Find where the given text appears and provide that cell's center as [X, Y] coordinate. 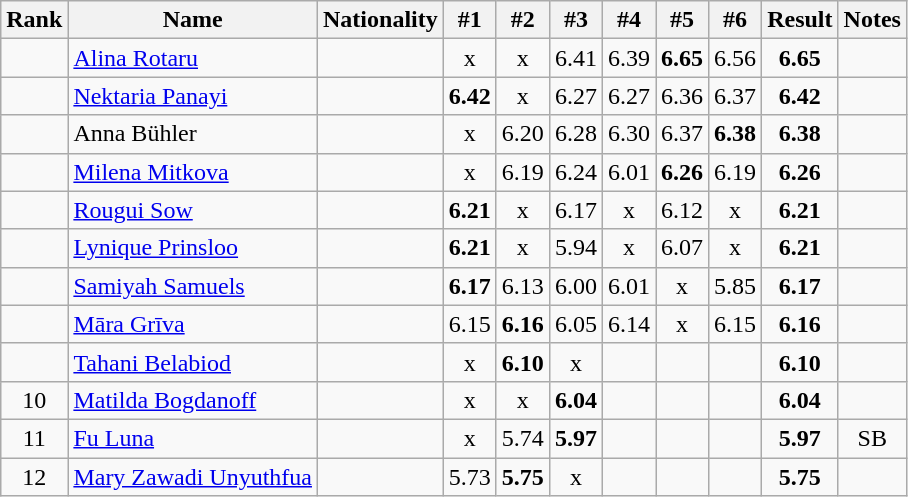
Nektaria Panayi [193, 96]
Samiyah Samuels [193, 286]
6.13 [522, 286]
6.05 [576, 324]
Rougui Sow [193, 210]
#6 [736, 20]
Fu Luna [193, 438]
Name [193, 20]
10 [34, 400]
#3 [576, 20]
6.30 [628, 134]
6.56 [736, 58]
Lynique Prinsloo [193, 248]
6.36 [682, 96]
Result [800, 20]
Māra Grīva [193, 324]
6.39 [628, 58]
Nationality [381, 20]
5.73 [470, 477]
Alina Rotaru [193, 58]
Notes [872, 20]
#5 [682, 20]
#2 [522, 20]
SB [872, 438]
6.14 [628, 324]
Matilda Bogdanoff [193, 400]
12 [34, 477]
6.00 [576, 286]
Rank [34, 20]
11 [34, 438]
6.12 [682, 210]
Tahani Belabiod [193, 362]
Milena Mitkova [193, 172]
6.41 [576, 58]
5.74 [522, 438]
#4 [628, 20]
Mary Zawadi Unyuthfua [193, 477]
5.85 [736, 286]
6.07 [682, 248]
6.24 [576, 172]
6.20 [522, 134]
6.28 [576, 134]
Anna Bühler [193, 134]
#1 [470, 20]
5.94 [576, 248]
